Find where the given text appears and provide that cell's center as (x, y) coordinate. 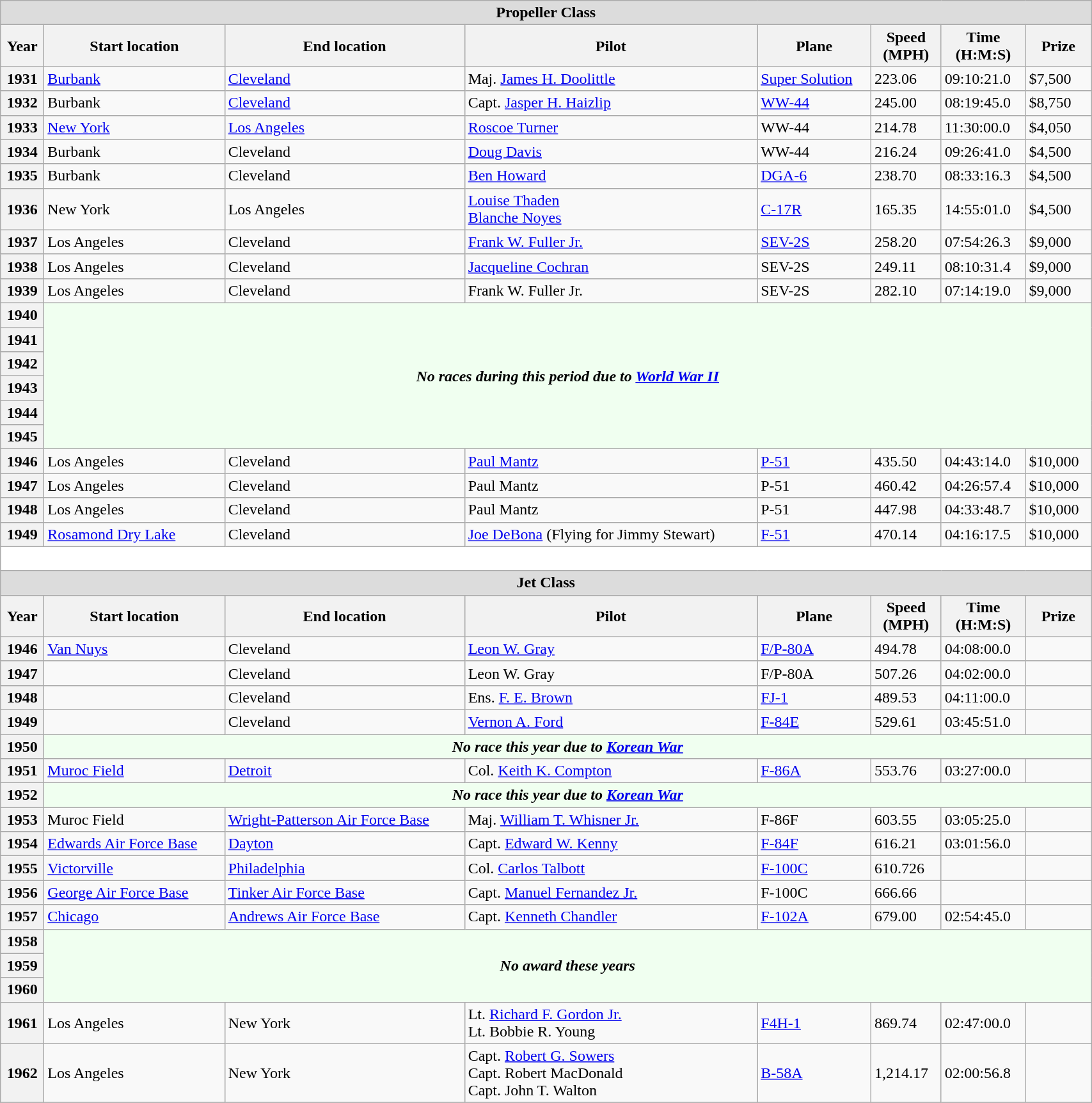
04:43:14.0 (983, 461)
507.26 (906, 673)
223.06 (906, 79)
04:33:48.7 (983, 510)
F-84E (814, 722)
Wright-Patterson Air Force Base (344, 820)
1937 (22, 242)
1961 (22, 1022)
Jet Class (546, 583)
1,214.17 (906, 1073)
Dayton (344, 844)
Col. Keith K. Compton (611, 771)
282.10 (906, 290)
DGA-6 (814, 176)
Edwards Air Force Base (134, 844)
Maj. William T. Whisner Jr. (611, 820)
603.55 (906, 820)
1959 (22, 965)
Ens. F. E. Brown (611, 697)
679.00 (906, 917)
03:05:25.0 (983, 820)
Capt. Jasper H. Haizlip (611, 103)
Detroit (344, 771)
1938 (22, 266)
1935 (22, 176)
1932 (22, 103)
Rosamond Dry Lake (134, 534)
Propeller Class (546, 13)
1934 (22, 152)
258.20 (906, 242)
04:26:57.4 (983, 486)
Capt. Edward W. Kenny (611, 844)
No award these years (568, 965)
F-86A (814, 771)
Maj. James H. Doolittle (611, 79)
Capt. Kenneth Chandler (611, 917)
08:19:45.0 (983, 103)
Andrews Air Force Base (344, 917)
1944 (22, 413)
02:54:45.0 (983, 917)
Chicago (134, 917)
1936 (22, 209)
04:16:17.5 (983, 534)
494.78 (906, 649)
1941 (22, 340)
F-102A (814, 917)
09:26:41.0 (983, 152)
1958 (22, 941)
869.74 (906, 1022)
610.726 (906, 868)
08:10:31.4 (983, 266)
Philadelphia (344, 868)
245.00 (906, 103)
529.61 (906, 722)
666.66 (906, 893)
238.70 (906, 176)
F-86F (814, 820)
$4,050 (1058, 127)
447.98 (906, 510)
1933 (22, 127)
Col. Carlos Talbott (611, 868)
1951 (22, 771)
249.11 (906, 266)
1940 (22, 315)
02:00:56.8 (983, 1073)
Doug Davis (611, 152)
1957 (22, 917)
1960 (22, 990)
C-17R (814, 209)
Roscoe Turner (611, 127)
Lt. Richard F. Gordon Jr.Lt. Bobbie R. Young (611, 1022)
14:55:01.0 (983, 209)
435.50 (906, 461)
08:33:16.3 (983, 176)
616.21 (906, 844)
F4H-1 (814, 1022)
165.35 (906, 209)
Vernon A. Ford (611, 722)
07:14:19.0 (983, 290)
1943 (22, 388)
F-84F (814, 844)
553.76 (906, 771)
07:54:26.3 (983, 242)
1931 (22, 79)
1962 (22, 1073)
216.24 (906, 152)
No races during this period due to World War II (568, 376)
Van Nuys (134, 649)
B-58A (814, 1073)
02:47:00.0 (983, 1022)
214.78 (906, 127)
460.42 (906, 486)
489.53 (906, 697)
1956 (22, 893)
Capt. Manuel Fernandez Jr. (611, 893)
470.14 (906, 534)
F-51 (814, 534)
04:11:00.0 (983, 697)
1945 (22, 437)
$7,500 (1058, 79)
Victorville (134, 868)
Jacqueline Cochran (611, 266)
03:45:51.0 (983, 722)
$8,750 (1058, 103)
04:08:00.0 (983, 649)
Ben Howard (611, 176)
Tinker Air Force Base (344, 893)
1953 (22, 820)
03:27:00.0 (983, 771)
Joe DeBona (Flying for Jimmy Stewart) (611, 534)
1952 (22, 795)
1950 (22, 747)
1939 (22, 290)
1942 (22, 364)
FJ-1 (814, 697)
George Air Force Base (134, 893)
Capt. Robert G. SowersCapt. Robert MacDonaldCapt. John T. Walton (611, 1073)
04:02:00.0 (983, 673)
09:10:21.0 (983, 79)
1955 (22, 868)
1954 (22, 844)
11:30:00.0 (983, 127)
03:01:56.0 (983, 844)
Louise ThadenBlanche Noyes (611, 209)
Super Solution (814, 79)
